Identify which cell holds the provided text, then report its [X, Y] central coordinate. 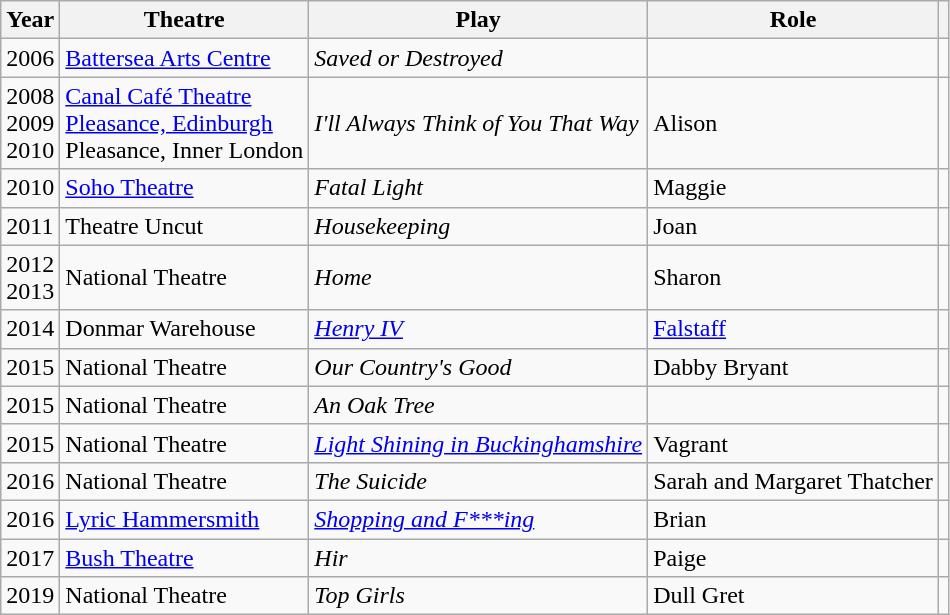
2010 [30, 188]
Paige [794, 557]
The Suicide [478, 481]
I'll Always Think of You That Way [478, 123]
An Oak Tree [478, 405]
2019 [30, 596]
Light Shining in Buckinghamshire [478, 443]
Joan [794, 226]
Home [478, 278]
Henry IV [478, 329]
Lyric Hammersmith [184, 519]
Soho Theatre [184, 188]
Fatal Light [478, 188]
Dabby Bryant [794, 367]
Role [794, 20]
Sharon [794, 278]
Sarah and Margaret Thatcher [794, 481]
2017 [30, 557]
Play [478, 20]
200820092010 [30, 123]
Battersea Arts Centre [184, 58]
Housekeeping [478, 226]
Canal Café TheatrePleasance, EdinburghPleasance, Inner London [184, 123]
Vagrant [794, 443]
Brian [794, 519]
Theatre Uncut [184, 226]
20122013 [30, 278]
Shopping and F***ing [478, 519]
Falstaff [794, 329]
Alison [794, 123]
Saved or Destroyed [478, 58]
Year [30, 20]
Our Country's Good [478, 367]
Theatre [184, 20]
Donmar Warehouse [184, 329]
Top Girls [478, 596]
Hir [478, 557]
2014 [30, 329]
Bush Theatre [184, 557]
Maggie [794, 188]
2006 [30, 58]
2011 [30, 226]
Dull Gret [794, 596]
